Pinpoint the cell where the given text exists, returning its (X, Y) midpoint coordinate. 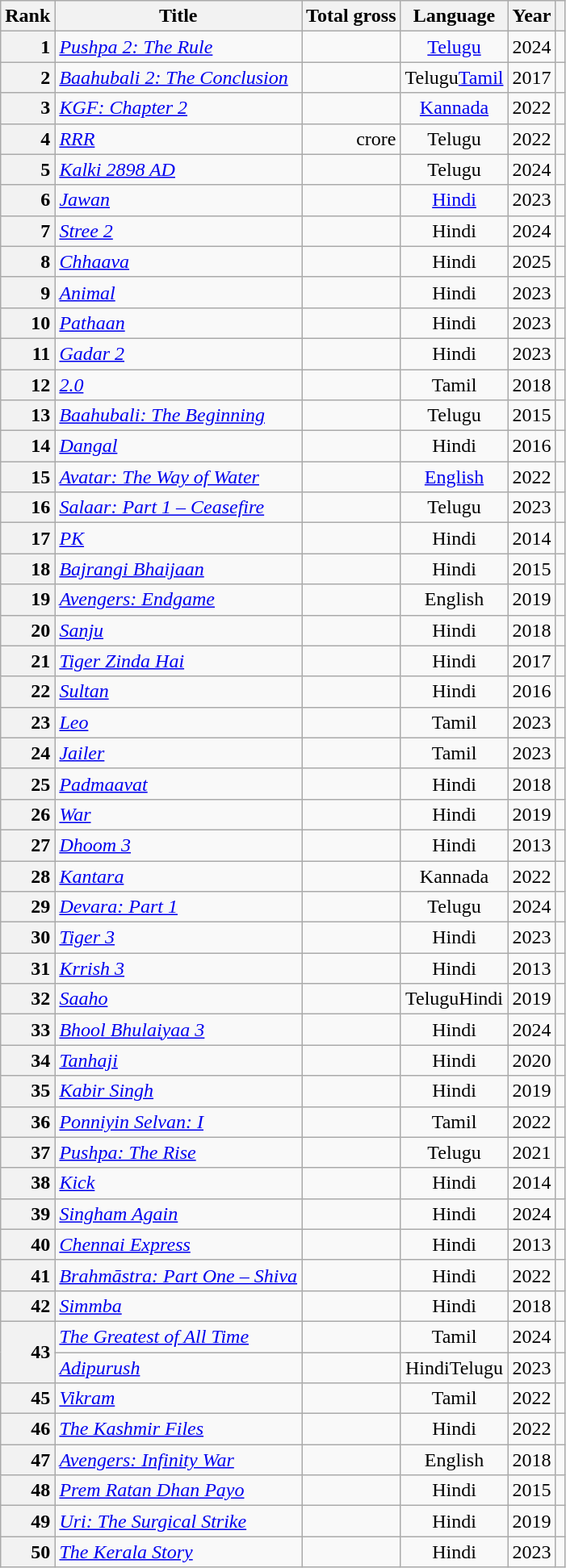
34 (27, 1060)
37 (27, 1152)
24 (27, 753)
The Greatest of All Time (178, 1336)
17 (27, 538)
2 (27, 77)
Kalki 2898 AD (178, 169)
Baahubali: The Beginning (178, 416)
Singham Again (178, 1214)
Year (531, 16)
Pushpa: The Rise (178, 1152)
Adipurush (178, 1368)
Vikram (178, 1399)
Tanhaji (178, 1060)
Avengers: Infinity War (178, 1460)
Chhaava (178, 261)
Saaho (178, 999)
19 (27, 600)
1 (27, 47)
11 (27, 353)
The Kerala Story (178, 1552)
2020 (531, 1060)
Krrish 3 (178, 968)
15 (27, 477)
49 (27, 1521)
10 (27, 323)
Simmba (178, 1306)
30 (27, 938)
Tiger Zinda Hai (178, 661)
PK (178, 538)
RRR (178, 139)
Brahmāstra: Part One – Shiva (178, 1275)
23 (27, 722)
Kantara (178, 876)
36 (27, 1122)
The Kashmir Files (178, 1429)
20 (27, 630)
Animal (178, 292)
Sanju (178, 630)
12 (27, 385)
Tiger 3 (178, 938)
8 (27, 261)
Language (454, 16)
Bhool Bhulaiyaa 3 (178, 1030)
41 (27, 1275)
35 (27, 1091)
29 (27, 907)
33 (27, 1030)
42 (27, 1306)
Total gross (351, 16)
War (178, 814)
31 (27, 968)
39 (27, 1214)
46 (27, 1429)
48 (27, 1491)
Devara: Part 1 (178, 907)
47 (27, 1460)
Pushpa 2: The Rule (178, 47)
50 (27, 1552)
Padmaavat (178, 784)
Avatar: The Way of Water (178, 477)
45 (27, 1399)
Chennai Express (178, 1244)
Jailer (178, 753)
Stree 2 (178, 231)
Jawan (178, 200)
Salaar: Part 1 – Ceasefire (178, 508)
Bajrangi Bhaijaan (178, 569)
2.0 (178, 385)
Dhoom 3 (178, 845)
7 (27, 231)
13 (27, 416)
TeluguHindi (454, 999)
crore (351, 139)
38 (27, 1183)
26 (27, 814)
Ponniyin Selvan: I (178, 1122)
KGF: Chapter 2 (178, 108)
Dangal (178, 446)
5 (27, 169)
22 (27, 692)
HindiTelugu (454, 1368)
27 (27, 845)
2025 (531, 261)
21 (27, 661)
TeluguTamil (454, 77)
32 (27, 999)
25 (27, 784)
40 (27, 1244)
Title (178, 16)
18 (27, 569)
4 (27, 139)
Kick (178, 1183)
43 (27, 1352)
28 (27, 876)
14 (27, 446)
Prem Ratan Dhan Payo (178, 1491)
Gadar 2 (178, 353)
9 (27, 292)
Sultan (178, 692)
2021 (531, 1152)
Rank (27, 16)
Pathaan (178, 323)
6 (27, 200)
Leo (178, 722)
Kabir Singh (178, 1091)
Baahubali 2: The Conclusion (178, 77)
3 (27, 108)
Avengers: Endgame (178, 600)
16 (27, 508)
Uri: The Surgical Strike (178, 1521)
